Return the [X, Y] coordinate for the center point of the cell that contains the specified text.  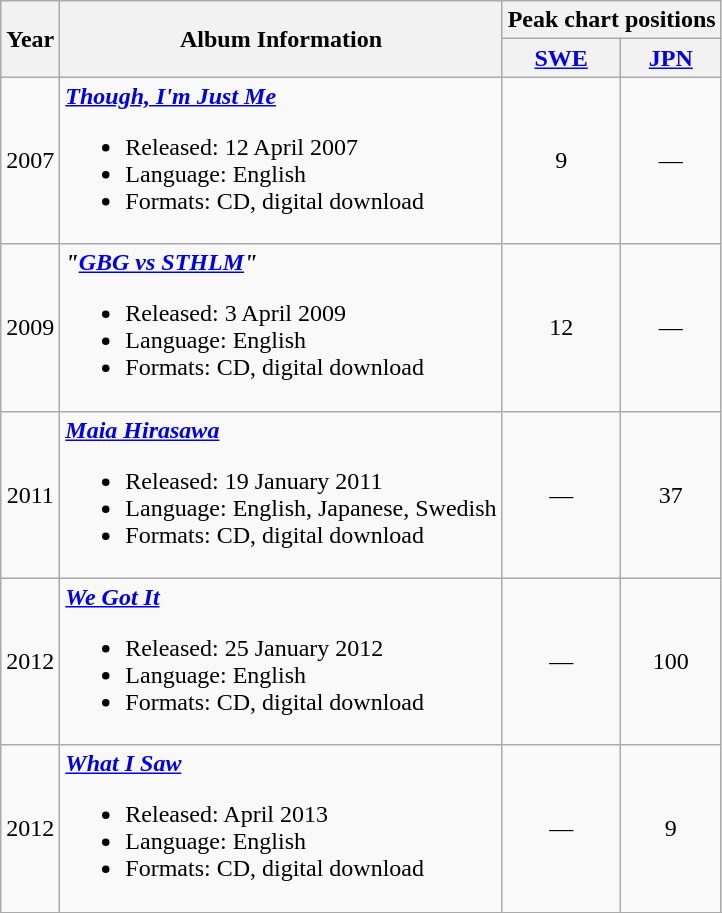
Peak chart positions [612, 20]
Maia HirasawaReleased: 19 January 2011Language: English, Japanese, SwedishFormats: CD, digital download [281, 494]
Though, I'm Just MeReleased: 12 April 2007Language: EnglishFormats: CD, digital download [281, 160]
What I SawReleased: April 2013Language: EnglishFormats: CD, digital download [281, 828]
We Got ItReleased: 25 January 2012Language: EnglishFormats: CD, digital download [281, 662]
2009 [30, 328]
100 [670, 662]
2007 [30, 160]
12 [561, 328]
Album Information [281, 39]
JPN [670, 58]
Year [30, 39]
2011 [30, 494]
37 [670, 494]
"GBG vs STHLM"Released: 3 April 2009Language: EnglishFormats: CD, digital download [281, 328]
SWE [561, 58]
